Determine the [x, y] coordinate at the center of the cell enclosing the given text.  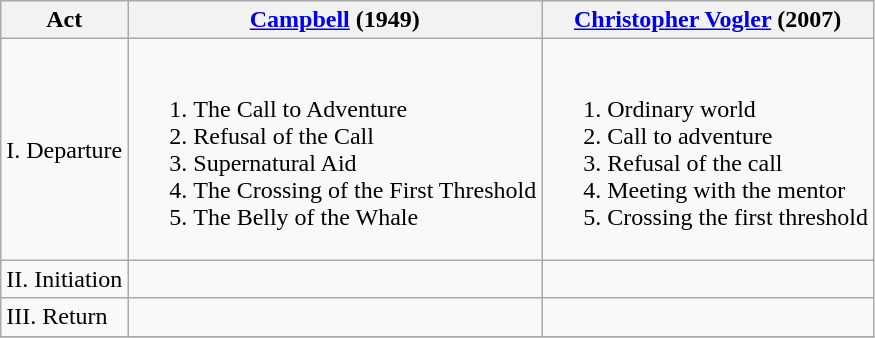
Campbell (1949) [335, 20]
II. Initiation [64, 279]
I. Departure [64, 150]
Act [64, 20]
Christopher Vogler (2007) [708, 20]
The Call to AdventureRefusal of the CallSupernatural AidThe Crossing of the First ThresholdThe Belly of the Whale [335, 150]
III. Return [64, 317]
Ordinary worldCall to adventureRefusal of the callMeeting with the mentorCrossing the first threshold [708, 150]
